Determine the [x, y] coordinate at the center of the cell enclosing the given text.  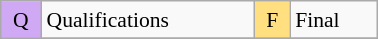
F [273, 20]
Q [20, 20]
Final [334, 20]
Qualifications [148, 20]
